Detect which cell encompasses the target text, then output its (X, Y) center coordinate. 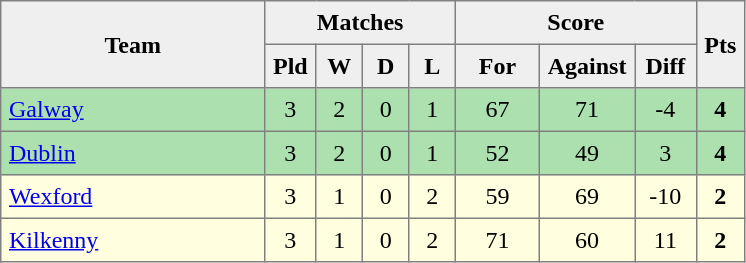
Galway (133, 110)
L (432, 66)
49 (586, 153)
Dublin (133, 153)
60 (586, 240)
-4 (666, 110)
Diff (666, 66)
Pts (720, 44)
59 (497, 197)
69 (586, 197)
D (385, 66)
For (497, 66)
Score (576, 23)
52 (497, 153)
Against (586, 66)
11 (666, 240)
Pld (290, 66)
Matches (360, 23)
Team (133, 44)
W (339, 66)
Wexford (133, 197)
67 (497, 110)
Kilkenny (133, 240)
-10 (666, 197)
